Determine the [X, Y] coordinate at the center of the cell enclosing the given text.  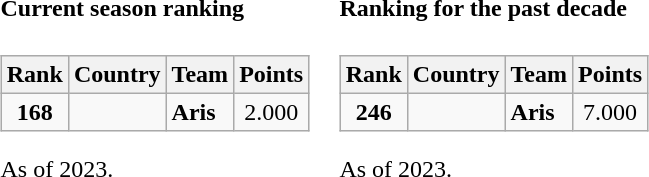
168 [34, 112]
246 [374, 112]
2.000 [272, 112]
7.000 [610, 112]
